Scan for the cell matching the given text and deliver its [X, Y] coordinate at center. 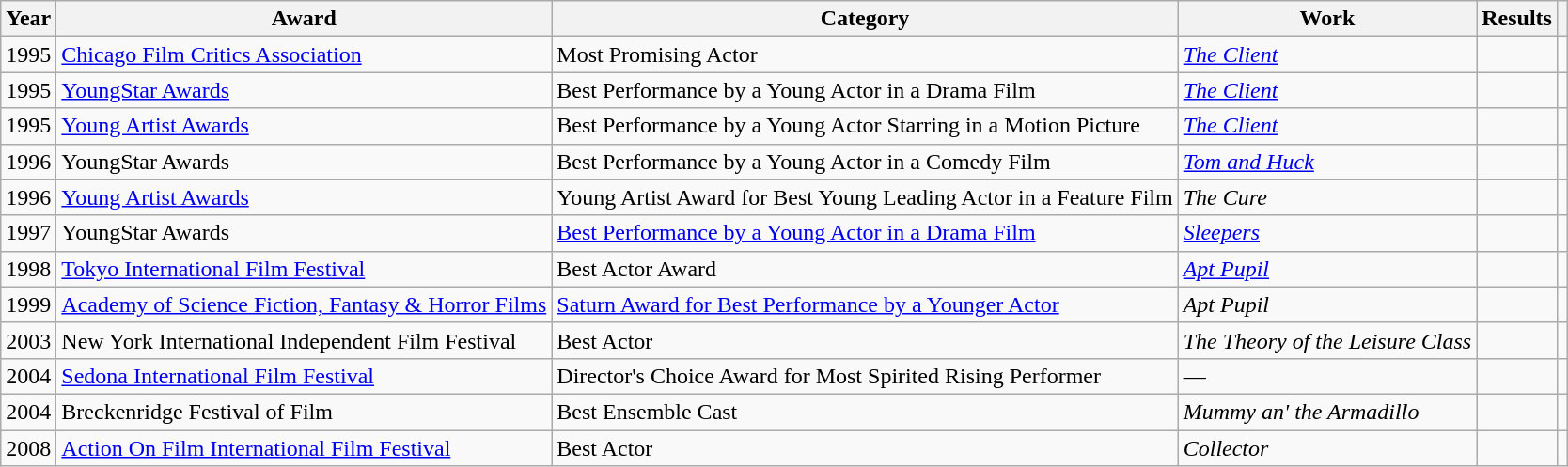
Work [1327, 19]
Best Actor Award [865, 269]
Academy of Science Fiction, Fantasy & Horror Films [305, 304]
1999 [28, 304]
Best Performance by a Young Actor in a Comedy Film [865, 162]
Action On Film International Film Festival [305, 448]
Tokyo International Film Festival [305, 269]
Best Performance by a Young Actor Starring in a Motion Picture [865, 126]
Tom and Huck [1327, 162]
The Theory of the Leisure Class [1327, 340]
Mummy an' the Armadillo [1327, 412]
2003 [28, 340]
Best Ensemble Cast [865, 412]
— [1327, 376]
New York International Independent Film Festival [305, 340]
Director's Choice Award for Most Spirited Rising Performer [865, 376]
Young Artist Award for Best Young Leading Actor in a Feature Film [865, 197]
Sleepers [1327, 233]
Year [28, 19]
Sedona International Film Festival [305, 376]
2008 [28, 448]
Saturn Award for Best Performance by a Younger Actor [865, 304]
Collector [1327, 448]
1997 [28, 233]
The Cure [1327, 197]
Breckenridge Festival of Film [305, 412]
Chicago Film Critics Association [305, 54]
Category [865, 19]
Award [305, 19]
1998 [28, 269]
Results [1517, 19]
Most Promising Actor [865, 54]
